Search for the cell housing the specified text and yield its (x, y) center coordinate. 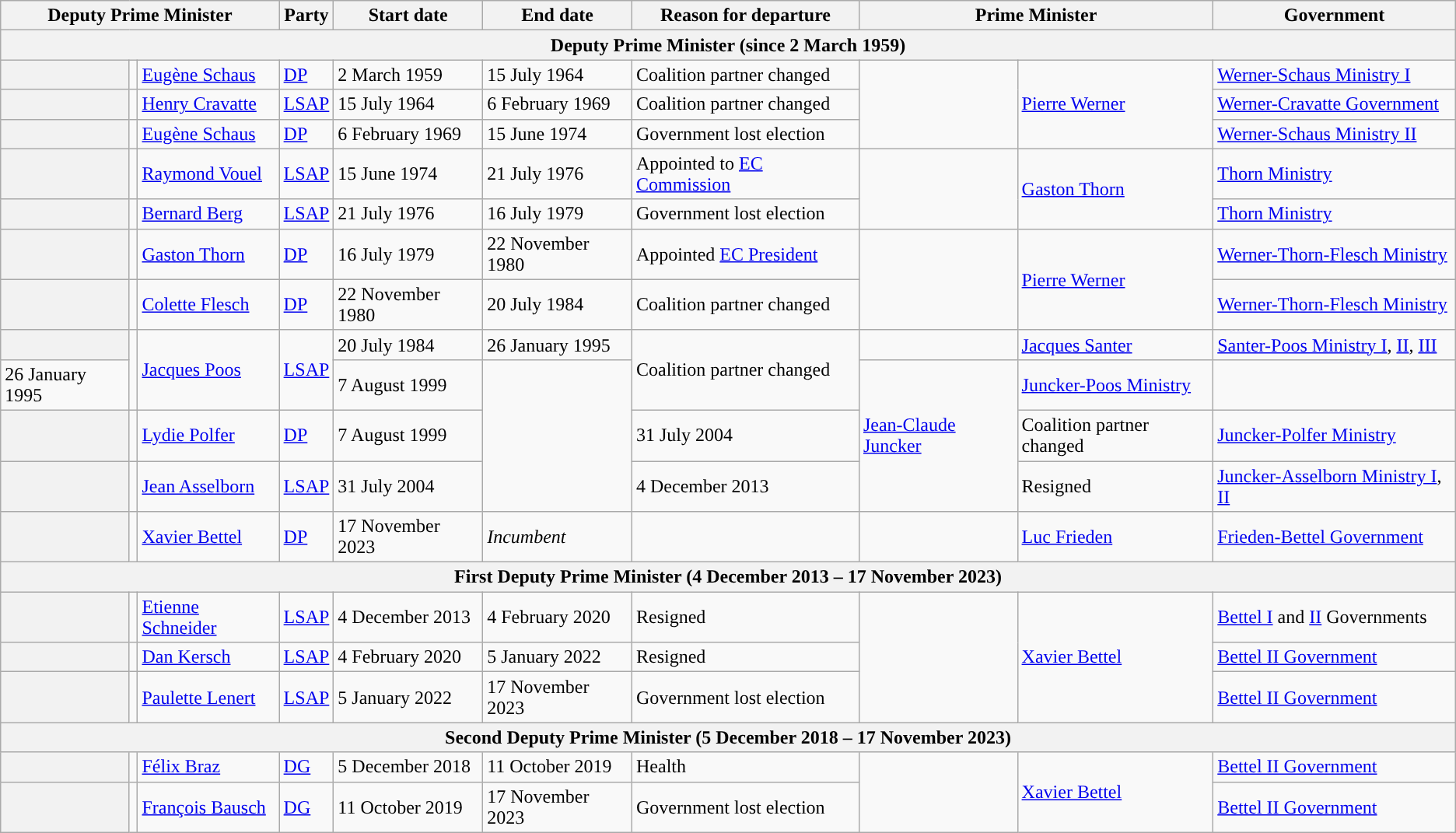
Jean-Claude Juncker (938, 436)
Félix Braz (208, 767)
Werner-Schaus Ministry II (1335, 134)
Government (1335, 16)
Appointed EC President (745, 254)
Dan Kersch (208, 657)
Luc Frieden (1115, 537)
Deputy Prime Minister (140, 16)
Jacques Poos (208, 370)
Bettel I and II Governments (1335, 618)
Appointed to EC Commission (745, 174)
Deputy Prime Minister (since 2 March 1959) (728, 45)
End date (558, 16)
Colette Flesch (208, 305)
Bernard Berg (208, 214)
Incumbent (558, 537)
Jean Asselborn (208, 485)
Reason for departure (745, 16)
Juncker-Asselborn Ministry I, II (1335, 485)
Etienne Schneider (208, 618)
2 March 1959 (408, 75)
Second Deputy Prime Minister (5 December 2018 – 17 November 2023) (728, 737)
Raymond Vouel (208, 174)
5 December 2018 (408, 767)
Frieden-Bettel Government (1335, 537)
François Bausch (208, 807)
Paulette Lenert (208, 697)
Start date (408, 16)
Jacques Santer (1115, 345)
First Deputy Prime Minister (4 December 2013 – 17 November 2023) (728, 577)
Santer-Poos Ministry I, II, III (1335, 345)
Werner-Cravatte Government (1335, 104)
Werner-Schaus Ministry I (1335, 75)
Health (745, 767)
Prime Minister (1036, 16)
Henry Cravatte (208, 104)
Party (306, 16)
Lydie Polfer (208, 436)
Juncker-Poos Ministry (1115, 384)
Juncker-Polfer Ministry (1335, 436)
